Determine the [x, y] coordinate at the center of the cell enclosing the given text.  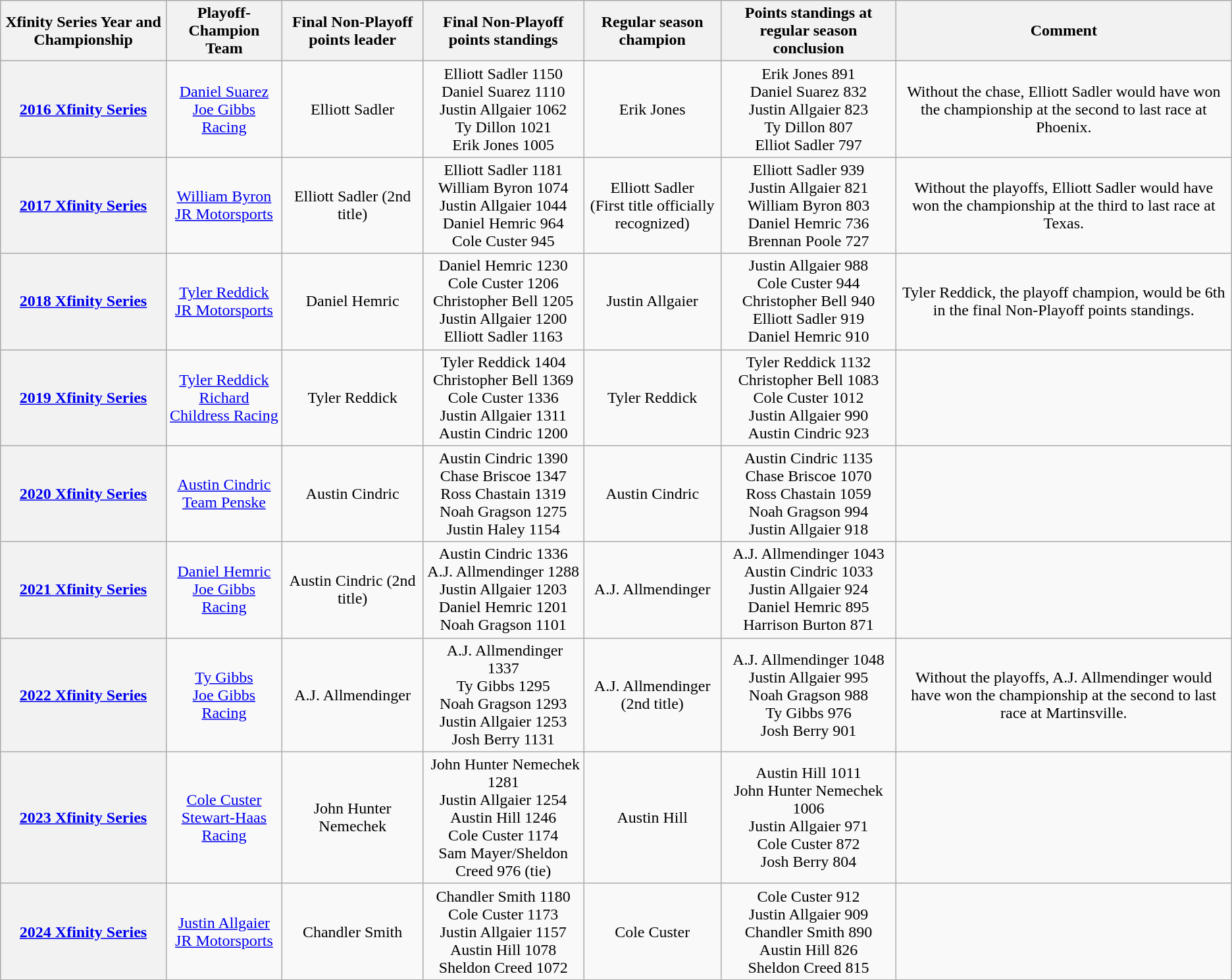
2023 Xfinity Series [84, 817]
Austin Cindric (2nd title) [353, 590]
Regular season champion [653, 31]
Austin Cindric 1336 A.J. Allmendinger 1288Justin Allgaier 1203Daniel Hemric 1201Noah Gragson 1101 [503, 590]
Justin AllgaierJR Motorsports [224, 931]
Tyler Reddick, the playoff champion, would be 6th in the final Non-Playoff points standings. [1064, 301]
Elliott Sadler (2nd title) [353, 205]
Austin CindricTeam Penske [224, 494]
Without the playoffs, A.J. Allmendinger would have won the championship at the second to last race at Martinsville. [1064, 695]
2019 Xfinity Series [84, 398]
Erik Jones [653, 109]
Austin Cindric 1390Chase Briscoe 1347Ross Chastain 1319Noah Gragson 1275Justin Haley 1154 [503, 494]
John Hunter Nemechek [353, 817]
2017 Xfinity Series [84, 205]
Xfinity Series Year and Championship [84, 31]
A.J. Allmendinger (2nd title) [653, 695]
2020 Xfinity Series [84, 494]
William ByronJR Motorsports [224, 205]
Daniel SuarezJoe Gibbs Racing [224, 109]
Chandler Smith 1180 Cole Custer 1173Justin Allgaier 1157Austin Hill 1078Sheldon Creed 1072 [503, 931]
Daniel Hemric 1230Cole Custer 1206Christopher Bell 1205Justin Allgaier 1200 Elliott Sadler 1163 [503, 301]
Erik Jones 891Daniel Suarez 832Justin Allgaier 823Ty Dillon 807 Elliot Sadler 797 [809, 109]
2021 Xfinity Series [84, 590]
Chandler Smith [353, 931]
Without the chase, Elliott Sadler would have won the championship at the second to last race at Phoenix. [1064, 109]
Justin Allgaier [653, 301]
Austin Cindric 1135Chase Briscoe 1070Ross Chastain 1059Noah Gragson 994Justin Allgaier 918 [809, 494]
Comment [1064, 31]
John Hunter Nemechek 1281Justin Allgaier 1254Austin Hill 1246Cole Custer 1174Sam Mayer/Sheldon Creed 976 (tie) [503, 817]
Final Non-Playoff points leader [353, 31]
A.J. Allmendinger 1043Austin Cindric 1033Justin Allgaier 924Daniel Hemric 895Harrison Burton 871 [809, 590]
Elliott Sadler 939Justin Allgaier 821William Byron 803Daniel Hemric 736Brennan Poole 727 [809, 205]
2022 Xfinity Series [84, 695]
Final Non-Playoff points standings [503, 31]
Justin Allgaier 988Cole Custer 944Christopher Bell 940Elliott Sadler 919Daniel Hemric 910 [809, 301]
Tyler Reddick 1132Christopher Bell 1083Cole Custer 1012Justin Allgaier 990Austin Cindric 923 [809, 398]
Tyler Reddick 1404Christopher Bell 1369Cole Custer 1336Justin Allgaier 1311Austin Cindric 1200 [503, 398]
Elliott Sadler [353, 109]
Without the playoffs, Elliott Sadler would have won the championship at the third to last race at Texas. [1064, 205]
A.J. Allmendinger 1337Ty Gibbs 1295Noah Gragson 1293Justin Allgaier 1253Josh Berry 1131 [503, 695]
Elliott Sadler 1181William Byron 1074Justin Allgaier 1044Daniel Hemric 964Cole Custer 945 [503, 205]
Cole CusterStewart-Haas Racing [224, 817]
2018 Xfinity Series [84, 301]
Elliott Sadler(First title officially recognized) [653, 205]
Elliott Sadler 1150Daniel Suarez 1110Justin Allgaier 1062Ty Dillon 1021Erik Jones 1005 [503, 109]
Tyler ReddickRichard Childress Racing [224, 398]
Austin Hill [653, 817]
Points standings at regular season conclusion [809, 31]
Ty GibbsJoe Gibbs Racing [224, 695]
Cole Custer [653, 931]
2016 Xfinity Series [84, 109]
Tyler ReddickJR Motorsports [224, 301]
Daniel Hemric [353, 301]
Playoff-ChampionTeam [224, 31]
Austin Hill 1011John Hunter Nemechek 1006Justin Allgaier 971Cole Custer 872Josh Berry 804 [809, 817]
A.J. Allmendinger 1048Justin Allgaier 995Noah Gragson 988Ty Gibbs 976Josh Berry 901 [809, 695]
2024 Xfinity Series [84, 931]
Daniel HemricJoe Gibbs Racing [224, 590]
Cole Custer 912Justin Allgaier 909Chandler Smith 890Austin Hill 826Sheldon Creed 815 [809, 931]
